For the text-containing cell, return its midpoint in (X, Y) coordinate format. 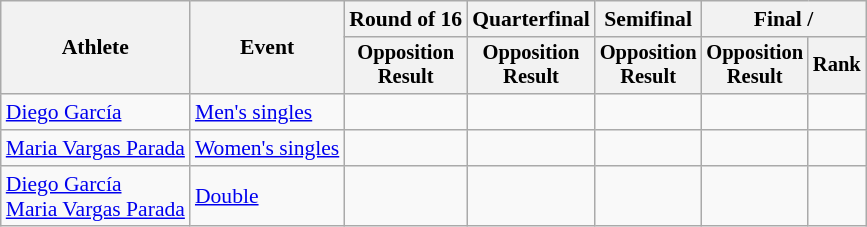
Men's singles (267, 112)
Event (267, 48)
Final / (783, 19)
Diego GarcíaMaria Vargas Parada (96, 196)
Rank (837, 66)
Athlete (96, 48)
Round of 16 (406, 19)
Diego García (96, 112)
Women's singles (267, 148)
Quarterfinal (531, 19)
Semifinal (648, 19)
Double (267, 196)
Maria Vargas Parada (96, 148)
